Return (X, Y) of the center of cell containing provided text 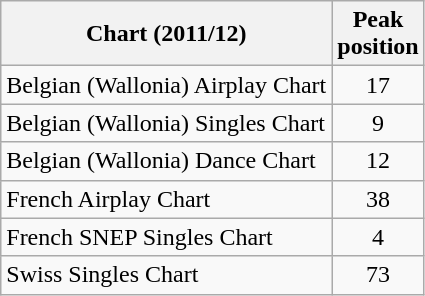
Peakposition (378, 34)
12 (378, 161)
French Airplay Chart (166, 199)
Chart (2011/12) (166, 34)
Belgian (Wallonia) Dance Chart (166, 161)
French SNEP Singles Chart (166, 237)
9 (378, 123)
Belgian (Wallonia) Airplay Chart (166, 85)
17 (378, 85)
73 (378, 275)
Swiss Singles Chart (166, 275)
Belgian (Wallonia) Singles Chart (166, 123)
38 (378, 199)
4 (378, 237)
